Output the (X, Y) coordinate of the center of the cell containing the given text.  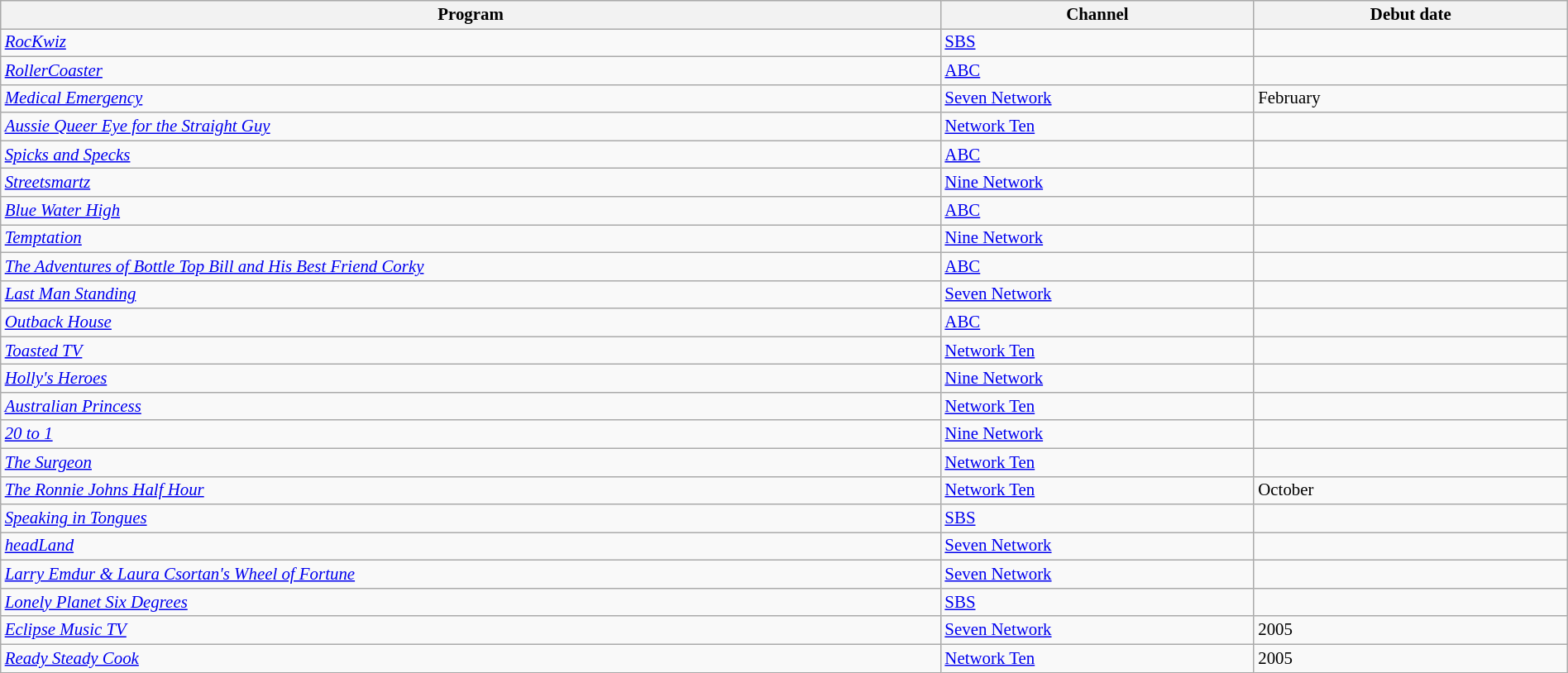
The Surgeon (471, 462)
Holly's Heroes (471, 379)
Larry Emdur & Laura Csortan's Wheel of Fortune (471, 575)
Lonely Planet Six Degrees (471, 602)
The Ronnie Johns Half Hour (471, 490)
20 to 1 (471, 434)
February (1411, 98)
RocKwiz (471, 42)
RollerCoaster (471, 70)
The Adventures of Bottle Top Bill and His Best Friend Corky (471, 266)
Ready Steady Cook (471, 658)
Outback House (471, 322)
Australian Princess (471, 406)
Program (471, 15)
Debut date (1411, 15)
Temptation (471, 238)
Streetsmartz (471, 183)
headLand (471, 547)
Last Man Standing (471, 294)
Eclipse Music TV (471, 630)
Spicks and Specks (471, 155)
Medical Emergency (471, 98)
Channel (1097, 15)
Speaking in Tongues (471, 518)
Toasted TV (471, 351)
Aussie Queer Eye for the Straight Guy (471, 126)
Blue Water High (471, 211)
October (1411, 490)
